Capture the cell that displays the provided text and extract its [X, Y] central coordinate. 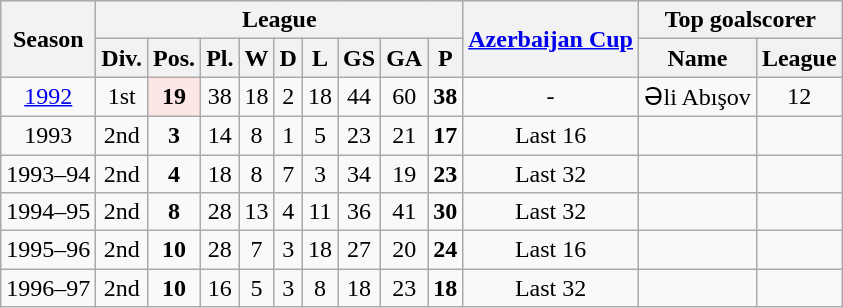
L [320, 58]
- [551, 97]
13 [256, 212]
P [446, 58]
1995–96 [48, 250]
14 [220, 135]
Name [697, 58]
1993 [48, 135]
20 [404, 250]
12 [799, 97]
30 [446, 212]
17 [446, 135]
2 [288, 97]
36 [360, 212]
16 [220, 288]
GS [360, 58]
Əli Abışov [697, 97]
Top goalscorer [740, 20]
W [256, 58]
Season [48, 39]
44 [360, 97]
1996–97 [48, 288]
Div. [122, 58]
41 [404, 212]
1st [122, 97]
GA [404, 58]
1993–94 [48, 173]
1994–95 [48, 212]
27 [360, 250]
D [288, 58]
60 [404, 97]
34 [360, 173]
1 [288, 135]
1992 [48, 97]
Pl. [220, 58]
11 [320, 212]
24 [446, 250]
Azerbaijan Cup [551, 39]
Pos. [174, 58]
21 [404, 135]
